Provide the (x, y) coordinate of the cell's center where the given text is located.  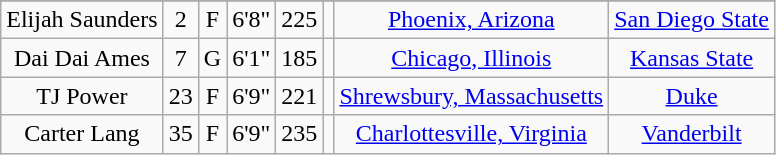
6'1" (252, 58)
Phoenix, Arizona (472, 20)
Duke (692, 96)
2 (180, 20)
Shrewsbury, Massachusetts (472, 96)
TJ Power (82, 96)
Dai Dai Ames (82, 58)
185 (300, 58)
Charlottesville, Virginia (472, 134)
Carter Lang (82, 134)
Elijah Saunders (82, 20)
7 (180, 58)
Kansas State (692, 58)
6'8" (252, 20)
23 (180, 96)
35 (180, 134)
235 (300, 134)
Chicago, Illinois (472, 58)
225 (300, 20)
G (212, 58)
221 (300, 96)
San Diego State (692, 20)
Vanderbilt (692, 134)
